Detect which cell encompasses the target text, then output its [x, y] center coordinate. 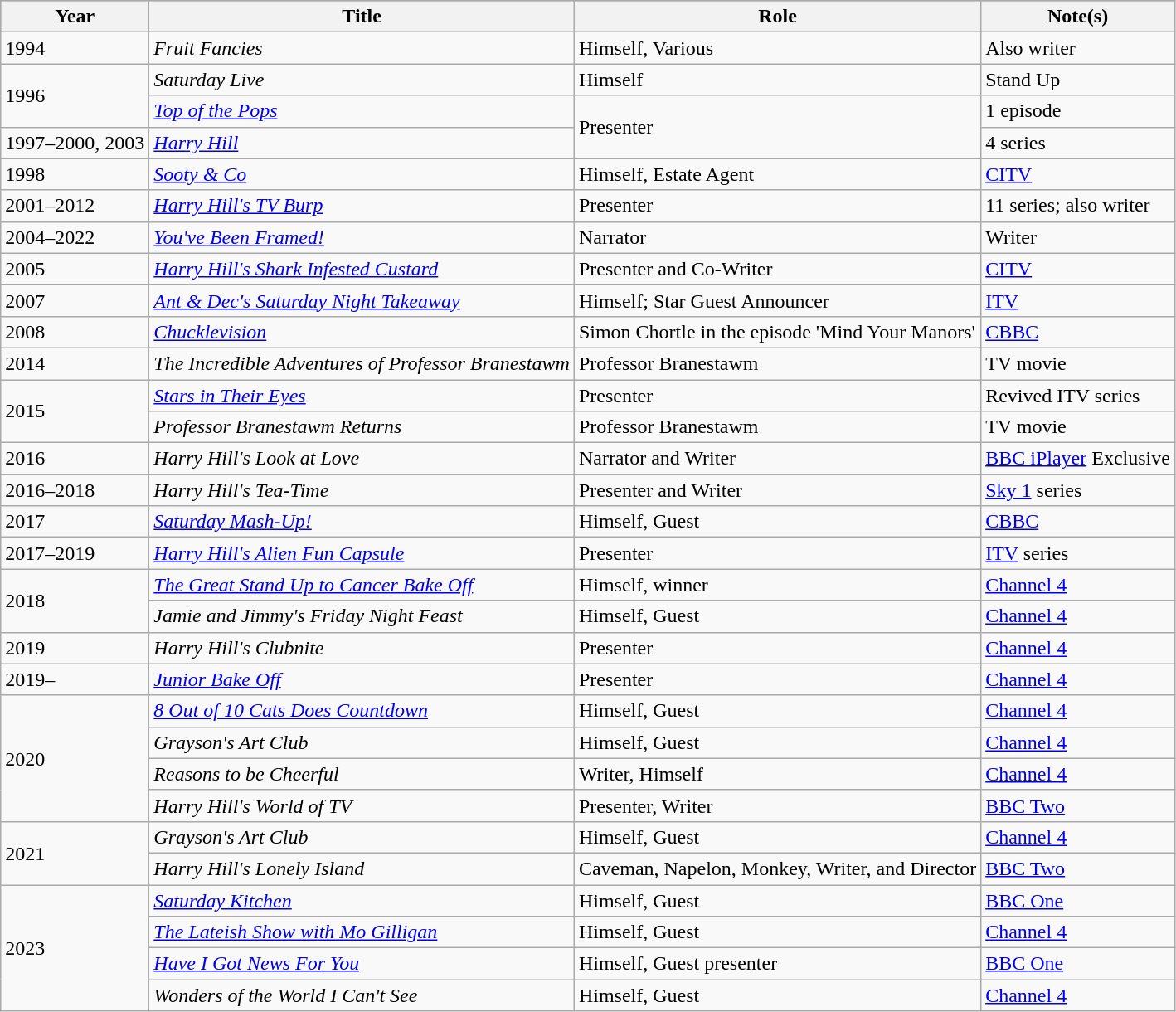
Harry Hill [362, 143]
Harry Hill's Look at Love [362, 459]
2019– [75, 679]
The Lateish Show with Mo Gilligan [362, 932]
Wonders of the World I Can't See [362, 995]
Saturday Kitchen [362, 900]
Writer [1078, 237]
Simon Chortle in the episode 'Mind Your Manors' [777, 332]
Title [362, 17]
Revived ITV series [1078, 396]
The Incredible Adventures of Professor Branestawm [362, 363]
1997–2000, 2003 [75, 143]
Note(s) [1078, 17]
Himself, Guest presenter [777, 964]
1994 [75, 48]
2001–2012 [75, 206]
Saturday Mash-Up! [362, 522]
2017–2019 [75, 553]
2018 [75, 601]
Sooty & Co [362, 174]
The Great Stand Up to Cancer Bake Off [362, 585]
Himself; Star Guest Announcer [777, 300]
Fruit Fancies [362, 48]
Caveman, Napelon, Monkey, Writer, and Director [777, 868]
2021 [75, 853]
2004–2022 [75, 237]
1 episode [1078, 111]
Harry Hill's TV Burp [362, 206]
Sky 1 series [1078, 490]
Narrator and Writer [777, 459]
Himself [777, 80]
Jamie and Jimmy's Friday Night Feast [362, 616]
You've Been Framed! [362, 237]
Himself, winner [777, 585]
Harry Hill's Lonely Island [362, 868]
1998 [75, 174]
Ant & Dec's Saturday Night Takeaway [362, 300]
Saturday Live [362, 80]
4 series [1078, 143]
2017 [75, 522]
ITV [1078, 300]
2015 [75, 411]
1996 [75, 95]
2014 [75, 363]
Writer, Himself [777, 774]
2005 [75, 269]
Presenter, Writer [777, 805]
Harry Hill's Clubnite [362, 648]
2023 [75, 947]
Harry Hill's Shark Infested Custard [362, 269]
Harry Hill's Tea-Time [362, 490]
2016 [75, 459]
Role [777, 17]
Chucklevision [362, 332]
Presenter and Writer [777, 490]
11 series; also writer [1078, 206]
ITV series [1078, 553]
Stand Up [1078, 80]
2008 [75, 332]
Professor Branestawm Returns [362, 427]
Harry Hill's World of TV [362, 805]
Have I Got News For You [362, 964]
2019 [75, 648]
Year [75, 17]
BBC iPlayer Exclusive [1078, 459]
Top of the Pops [362, 111]
Stars in Their Eyes [362, 396]
Narrator [777, 237]
Himself, Various [777, 48]
Also writer [1078, 48]
2007 [75, 300]
2016–2018 [75, 490]
Presenter and Co-Writer [777, 269]
Harry Hill's Alien Fun Capsule [362, 553]
Himself, Estate Agent [777, 174]
2020 [75, 758]
Reasons to be Cheerful [362, 774]
8 Out of 10 Cats Does Countdown [362, 711]
Junior Bake Off [362, 679]
